For the text-containing cell, return its midpoint in [x, y] coordinate format. 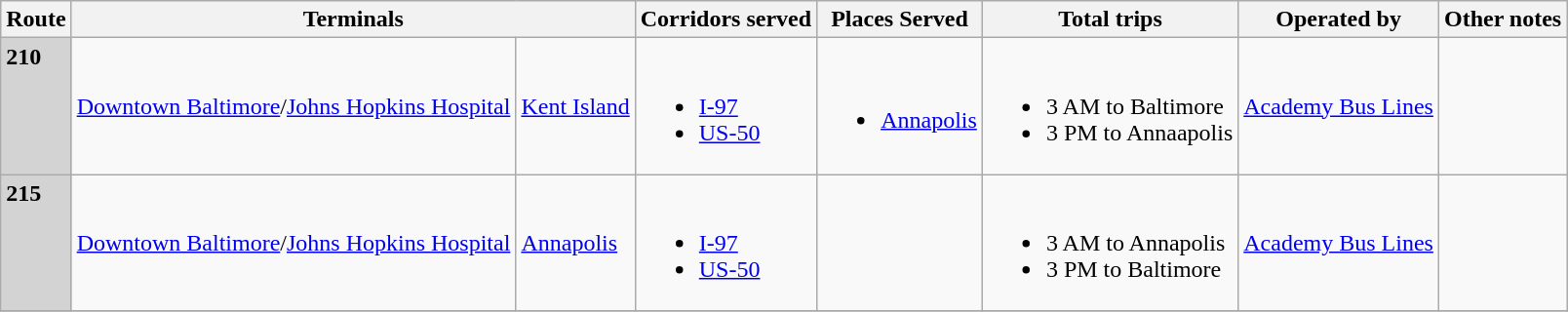
Corridors served [725, 19]
Kent Island [575, 106]
Places Served [900, 19]
Operated by [1339, 19]
Other notes [1502, 19]
Total trips [1110, 19]
210 [36, 106]
Terminals [353, 19]
3 AM to Baltimore3 PM to Annaapolis [1110, 106]
Route [36, 19]
215 [36, 243]
3 AM to Annapolis3 PM to Baltimore [1110, 243]
